Return [X, Y] of the center of cell containing provided text 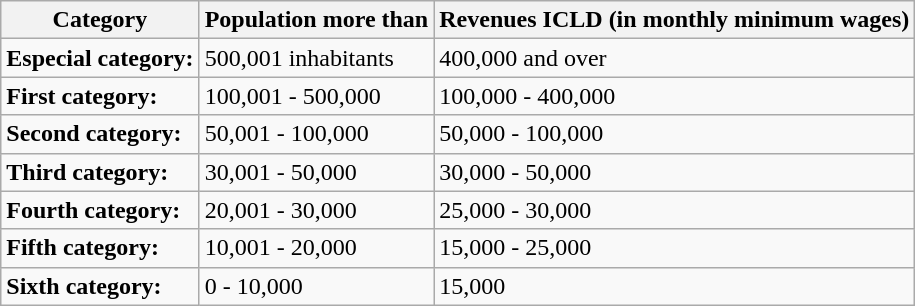
15,000 - 25,000 [674, 248]
100,001 - 500,000 [316, 96]
Category [100, 20]
100,000 - 400,000 [674, 96]
15,000 [674, 286]
30,001 - 50,000 [316, 172]
50,001 - 100,000 [316, 134]
0 - 10,000 [316, 286]
First category: [100, 96]
500,001 inhabitants [316, 58]
Fifth category: [100, 248]
Fourth category: [100, 210]
Population more than [316, 20]
Especial category: [100, 58]
Revenues ICLD (in monthly minimum wages) [674, 20]
10,001 - 20,000 [316, 248]
25,000 - 30,000 [674, 210]
20,001 - 30,000 [316, 210]
50,000 - 100,000 [674, 134]
400,000 and over [674, 58]
Third category: [100, 172]
Second category: [100, 134]
30,000 - 50,000 [674, 172]
Sixth category: [100, 286]
